Provide the [x, y] coordinate of the cell's center where the given text is located.  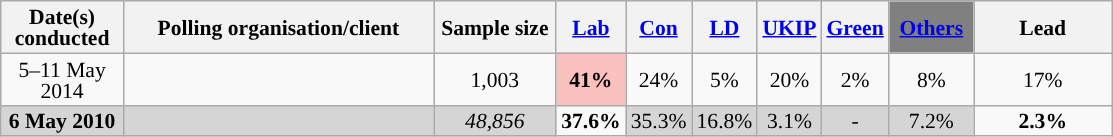
2% [854, 79]
5–11 May 2014 [62, 79]
6 May 2010 [62, 120]
5% [725, 79]
Green [854, 27]
7.2% [932, 120]
8% [932, 79]
48,856 [496, 120]
16.8% [725, 120]
Lab [590, 27]
35.3% [659, 120]
17% [1043, 79]
37.6% [590, 120]
Lead [1043, 27]
Sample size [496, 27]
24% [659, 79]
Con [659, 27]
3.1% [789, 120]
LD [725, 27]
Others [932, 27]
1,003 [496, 79]
- [854, 120]
20% [789, 79]
41% [590, 79]
Polling organisation/client [278, 27]
UKIP [789, 27]
Date(s)conducted [62, 27]
2.3% [1043, 120]
